Return the (x, y) coordinate for the center point of the cell that contains the specified text.  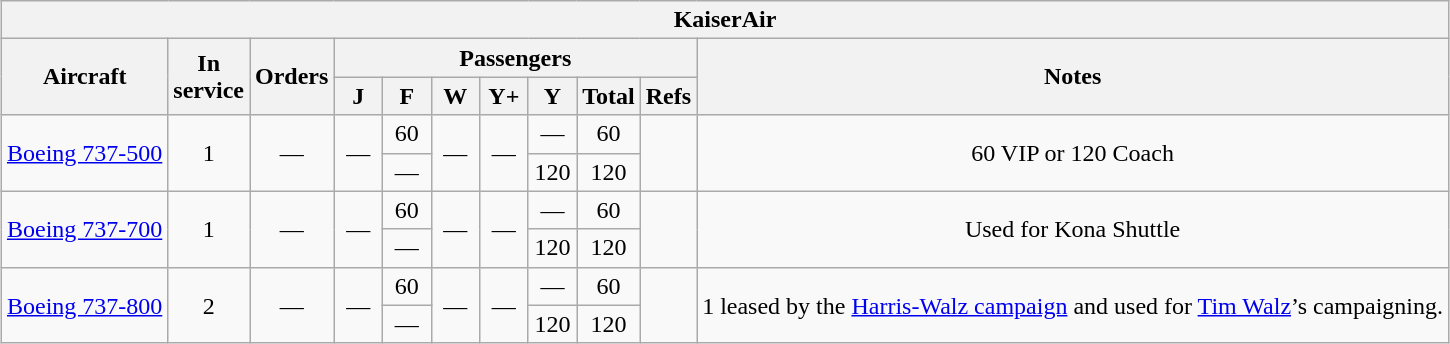
Y (552, 96)
Boeing 737-800 (84, 305)
Orders (292, 77)
Inservice (209, 77)
Total (609, 96)
W (456, 96)
Boeing 737-700 (84, 229)
2 (209, 305)
60 VIP or 120 Coach (1073, 153)
Used for Kona Shuttle (1073, 229)
Y+ (504, 96)
Aircraft (84, 77)
KaiserAir (724, 20)
Boeing 737-500 (84, 153)
F (406, 96)
Refs (668, 96)
J (358, 96)
Notes (1073, 77)
Passengers (516, 58)
1 leased by the Harris-Walz campaign and used for Tim Walz’s campaigning. (1073, 305)
